Output the [X, Y] coordinate of the center of the cell containing the given text.  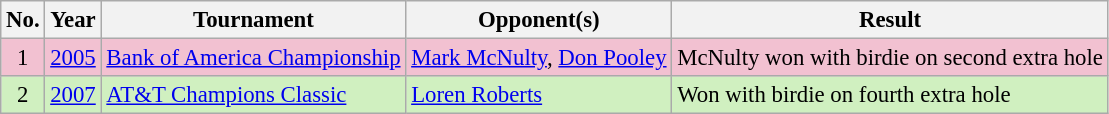
Result [890, 20]
1 [23, 58]
AT&T Champions Classic [254, 95]
McNulty won with birdie on second extra hole [890, 58]
2005 [73, 58]
Mark McNulty, Don Pooley [539, 58]
Loren Roberts [539, 95]
2 [23, 95]
Bank of America Championship [254, 58]
Won with birdie on fourth extra hole [890, 95]
2007 [73, 95]
Year [73, 20]
Tournament [254, 20]
Opponent(s) [539, 20]
No. [23, 20]
